Locate the cell with the specified text and output its [x, y] center coordinate. 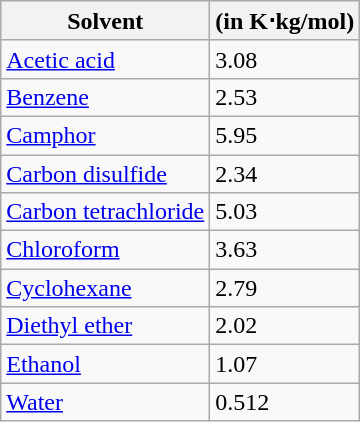
Ethanol [106, 364]
2.02 [285, 326]
Benzene [106, 97]
5.95 [285, 135]
Diethyl ether [106, 326]
(in K⋅kg/mol) [285, 21]
3.63 [285, 250]
2.53 [285, 97]
Cyclohexane [106, 288]
Carbon disulfide [106, 173]
3.08 [285, 59]
Carbon tetrachloride [106, 212]
Solvent [106, 21]
2.79 [285, 288]
Camphor [106, 135]
5.03 [285, 212]
2.34 [285, 173]
Water [106, 402]
0.512 [285, 402]
1.07 [285, 364]
Acetic acid [106, 59]
Chloroform [106, 250]
